Find where the given text appears and provide that cell's center as (x, y) coordinate. 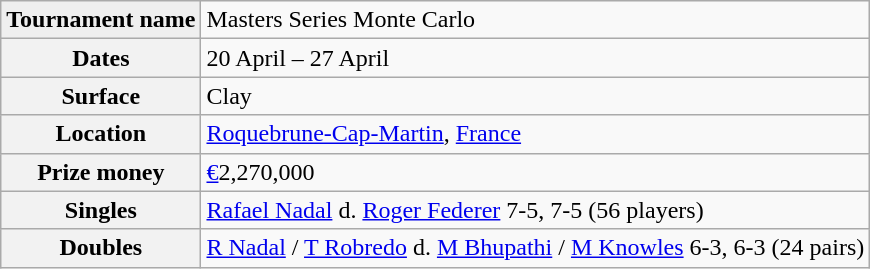
Doubles (101, 248)
Clay (536, 96)
€2,270,000 (536, 172)
Tournament name (101, 20)
Surface (101, 96)
Singles (101, 210)
Roquebrune-Cap-Martin, France (536, 134)
R Nadal / T Robredo d. M Bhupathi / M Knowles 6-3, 6-3 (24 pairs) (536, 248)
Rafael Nadal d. Roger Federer 7-5, 7-5 (56 players) (536, 210)
Location (101, 134)
Masters Series Monte Carlo (536, 20)
Prize money (101, 172)
20 April – 27 April (536, 58)
Dates (101, 58)
